Determine the [X, Y] coordinate at the center of the cell enclosing the given text.  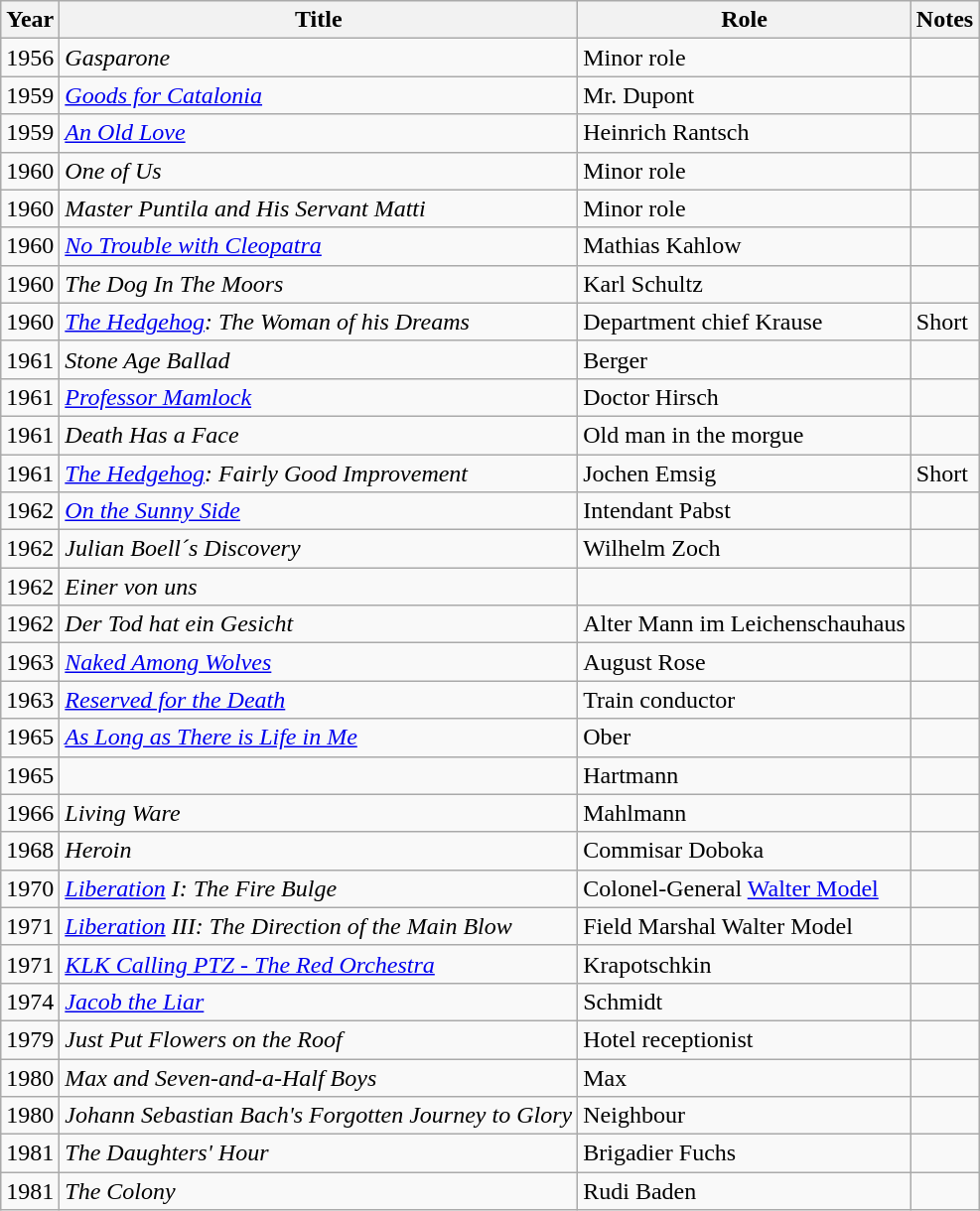
Liberation III: The Direction of the Main Blow [319, 926]
Old man in the morgue [745, 435]
Brigadier Fuchs [745, 1153]
August Rose [745, 662]
Commisar Doboka [745, 851]
Notes [944, 20]
Krapotschkin [745, 964]
Mr. Dupont [745, 95]
Colonel-General Walter Model [745, 888]
Naked Among Wolves [319, 662]
Wilhelm Zoch [745, 549]
Reserved for the Death [319, 700]
Intendant Pabst [745, 511]
Role [745, 20]
As Long as There is Life in Me [319, 738]
1968 [30, 851]
The Daughters' Hour [319, 1153]
On the Sunny Side [319, 511]
1970 [30, 888]
Doctor Hirsch [745, 397]
Jacob the Liar [319, 1002]
The Colony [319, 1191]
The Hedgehog: The Woman of his Dreams [319, 322]
Neighbour [745, 1116]
No Trouble with Cleopatra [319, 246]
Living Ware [319, 813]
Max [745, 1077]
Year [30, 20]
Liberation I: The Fire Bulge [319, 888]
One of Us [319, 171]
Julian Boell´s Discovery [319, 549]
Rudi Baden [745, 1191]
Professor Mamlock [319, 397]
Train conductor [745, 700]
Schmidt [745, 1002]
Berger [745, 359]
Death Has a Face [319, 435]
1974 [30, 1002]
1956 [30, 58]
Title [319, 20]
Jochen Emsig [745, 473]
Mahlmann [745, 813]
Der Tod hat ein Gesicht [319, 624]
Goods for Catalonia [319, 95]
Heroin [319, 851]
KLK Calling PTZ - The Red Orchestra [319, 964]
Karl Schultz [745, 284]
Mathias Kahlow [745, 246]
The Hedgehog: Fairly Good Improvement [319, 473]
An Old Love [319, 133]
Gasparone [319, 58]
The Dog In The Moors [319, 284]
Alter Mann im Leichenschauhaus [745, 624]
Johann Sebastian Bach's Forgotten Journey to Glory [319, 1116]
Field Marshal Walter Model [745, 926]
Heinrich Rantsch [745, 133]
1979 [30, 1039]
Einer von uns [319, 587]
Department chief Krause [745, 322]
Max and Seven-and-a-Half Boys [319, 1077]
Ober [745, 738]
1966 [30, 813]
Just Put Flowers on the Roof [319, 1039]
Hotel receptionist [745, 1039]
Master Puntila and His Servant Matti [319, 208]
Hartmann [745, 775]
Stone Age Ballad [319, 359]
